Detect which cell encompasses the target text, then output its (x, y) center coordinate. 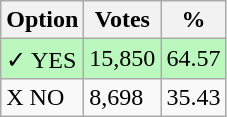
Option (42, 20)
Votes (122, 20)
✓ YES (42, 59)
X NO (42, 97)
% (194, 20)
8,698 (122, 97)
64.57 (194, 59)
35.43 (194, 97)
15,850 (122, 59)
